Find where the given text appears and provide that cell's center as (X, Y) coordinate. 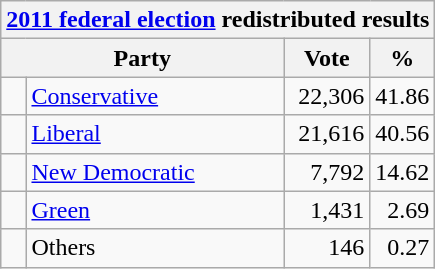
Vote (327, 58)
Others (155, 248)
New Democratic (155, 172)
Liberal (155, 134)
146 (327, 248)
Party (142, 58)
41.86 (402, 96)
Green (155, 210)
1,431 (327, 210)
2.69 (402, 210)
2011 federal election redistributed results (218, 20)
0.27 (402, 248)
14.62 (402, 172)
40.56 (402, 134)
21,616 (327, 134)
7,792 (327, 172)
% (402, 58)
22,306 (327, 96)
Conservative (155, 96)
